Determine the (x, y) coordinate at the center of the cell enclosing the given text.  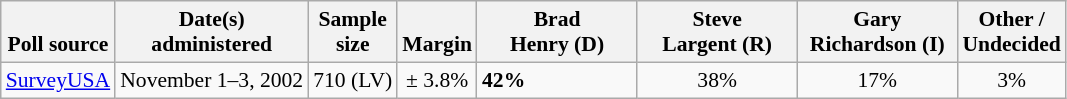
Samplesize (352, 32)
Poll source (58, 32)
SurveyUSA (58, 80)
42% (557, 80)
Date(s)administered (212, 32)
710 (LV) (352, 80)
± 3.8% (437, 80)
GaryRichardson (I) (877, 32)
3% (1011, 80)
17% (877, 80)
Margin (437, 32)
BradHenry (D) (557, 32)
Other /Undecided (1011, 32)
38% (717, 80)
SteveLargent (R) (717, 32)
November 1–3, 2002 (212, 80)
